Scan for the cell matching the given text and deliver its [X, Y] coordinate at center. 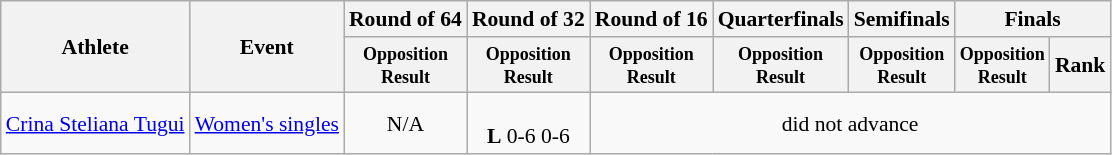
Round of 32 [528, 19]
Round of 64 [406, 19]
Rank [1080, 65]
Quarterfinals [781, 19]
Women's singles [267, 124]
L 0-6 0-6 [528, 124]
Finals [1033, 19]
Semifinals [902, 19]
Athlete [96, 47]
Round of 16 [652, 19]
did not advance [850, 124]
Crina Steliana Tugui [96, 124]
N/A [406, 124]
Event [267, 47]
